Pinpoint the cell where the given text exists, returning its [X, Y] midpoint coordinate. 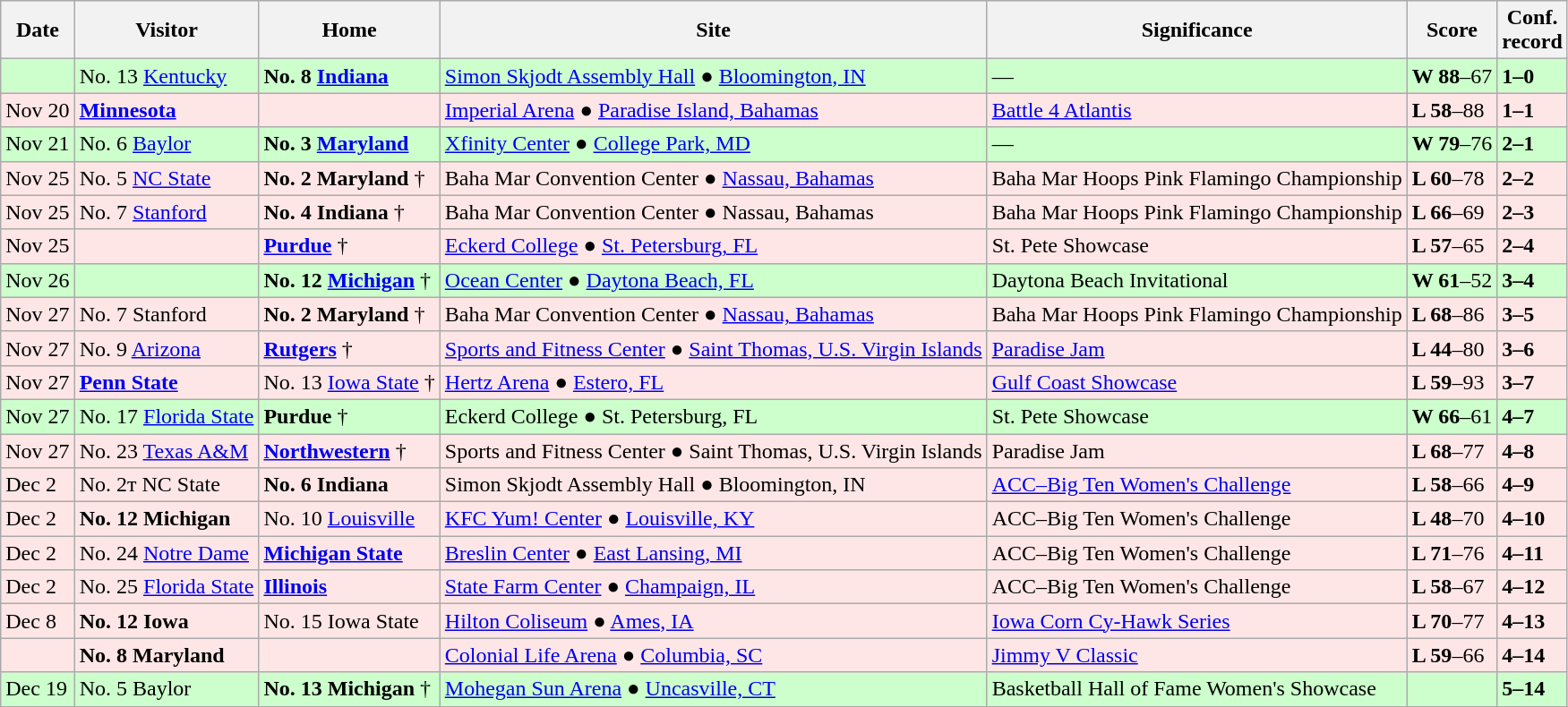
4–8 [1533, 450]
Minnesota [167, 110]
4–11 [1533, 553]
Northwestern † [349, 450]
Michigan State [349, 553]
Ocean Center ● Daytona Beach, FL [713, 280]
No. 8 Indiana [349, 76]
Breslin Center ● East Lansing, MI [713, 553]
No. 5 Baylor [167, 689]
L 59–93 [1452, 382]
No. 13 Michigan † [349, 689]
3–7 [1533, 382]
1–0 [1533, 76]
5–14 [1533, 689]
3–4 [1533, 280]
No. 13 Iowa State † [349, 382]
No. 6 Indiana [349, 485]
Colonial Life Arena ● Columbia, SC [713, 655]
4–9 [1533, 485]
Site [713, 30]
4–14 [1533, 655]
Nov 20 [38, 110]
— [1196, 76]
Penn State [167, 382]
Illinois [349, 587]
4–12 [1533, 587]
L 58–88 [1452, 110]
No. 23 Texas A&M [167, 450]
Daytona Beach Invitational [1196, 280]
L 70–77 [1452, 621]
Gulf Coast Showcase [1196, 382]
No. 10 Louisville [349, 519]
2–2 [1533, 178]
W 88–67 [1452, 76]
Imperial Arena ● Paradise Island, Bahamas [713, 110]
State Farm Center ● Champaign, IL [713, 587]
No. 3 Maryland [349, 144]
3–6 [1533, 348]
Dec 19 [38, 689]
L 48–70 [1452, 519]
No. 13 Kentucky [167, 76]
L 58–66 [1452, 485]
W 61–52 [1452, 280]
No. 17 Florida State [167, 416]
L 71–76 [1452, 553]
Nov 26 [38, 280]
L 68–86 [1452, 314]
No. 6 Baylor [167, 144]
Dec 8 [38, 621]
No. 9 Arizona [167, 348]
Conf.record [1533, 30]
No. 25 Florida State [167, 587]
Battle 4 Atlantis [1196, 110]
L 58–67 [1452, 587]
Home [349, 30]
KFC Yum! Center ● Louisville, KY [713, 519]
4–13 [1533, 621]
L 68–77 [1452, 450]
4–10 [1533, 519]
Hilton Coliseum ● Ames, IA [713, 621]
No. 12 Michigan † [349, 280]
Xfinity Center ● College Park, MD [713, 144]
L 60–78 [1452, 178]
No. 4 Indiana † [349, 212]
1–1 [1533, 110]
No. 24 Notre Dame [167, 553]
Rutgers † [349, 348]
L 57–65 [1452, 246]
― [1196, 144]
Jimmy V Classic [1196, 655]
W 66–61 [1452, 416]
2–1 [1533, 144]
Basketball Hall of Fame Women's Showcase [1196, 689]
L 66–69 [1452, 212]
No. 12 Michigan [167, 519]
No. 8 Maryland [167, 655]
L 59–66 [1452, 655]
Hertz Arena ● Estero, FL [713, 382]
Mohegan Sun Arena ● Uncasville, CT [713, 689]
2–3 [1533, 212]
No. 5 NC State [167, 178]
Score [1452, 30]
Iowa Corn Cy-Hawk Series [1196, 621]
Significance [1196, 30]
4–7 [1533, 416]
Visitor [167, 30]
No. 15 Iowa State [349, 621]
No. 12 Iowa [167, 621]
W 79–76 [1452, 144]
3–5 [1533, 314]
L 44–80 [1452, 348]
No. 2т NC State [167, 485]
2–4 [1533, 246]
Nov 21 [38, 144]
Date [38, 30]
